For the text-containing cell, return its midpoint in [x, y] coordinate format. 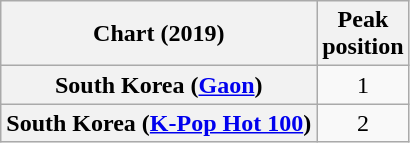
South Korea (Gaon) [159, 85]
South Korea (K-Pop Hot 100) [159, 123]
2 [363, 123]
Peakposition [363, 34]
1 [363, 85]
Chart (2019) [159, 34]
